Identify which cell holds the provided text, then report its [x, y] central coordinate. 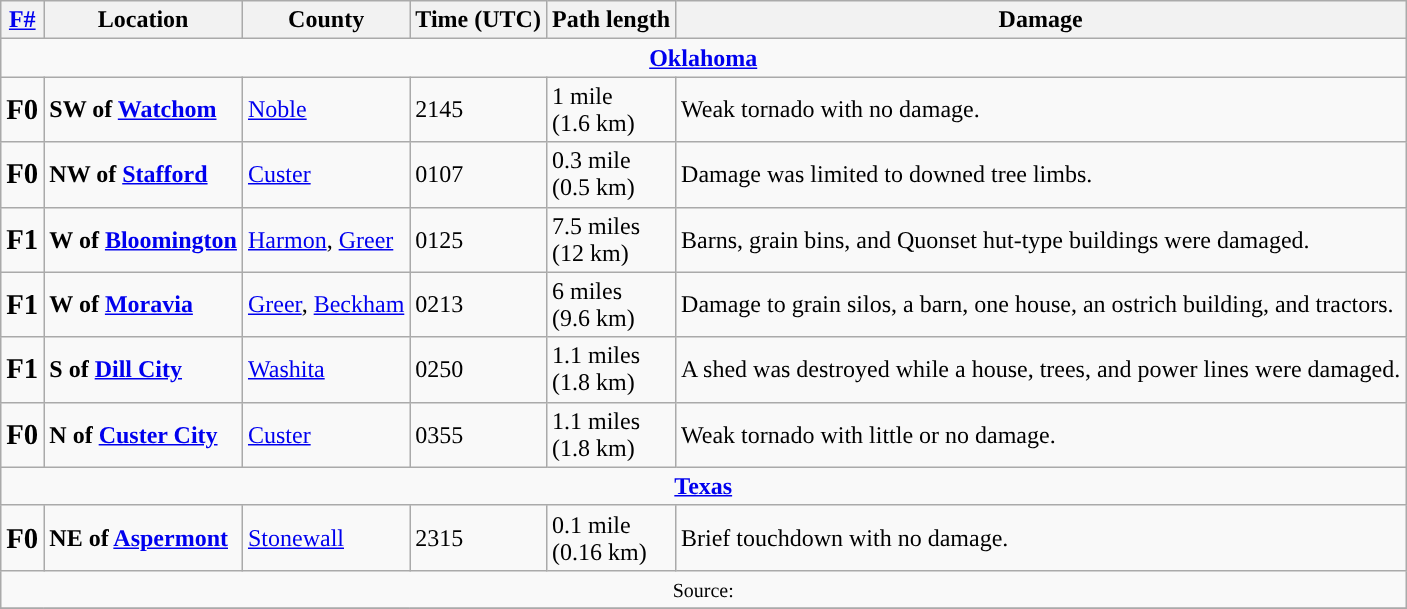
6 miles(9.6 km) [610, 304]
N of Custer City [144, 434]
0355 [478, 434]
Oklahoma [704, 58]
7.5 miles(12 km) [610, 240]
W of Moravia [144, 304]
2315 [478, 538]
Weak tornado with little or no damage. [1041, 434]
0250 [478, 370]
0.3 mile(0.5 km) [610, 174]
Damage [1041, 20]
Weak tornado with no damage. [1041, 110]
0.1 mile(0.16 km) [610, 538]
S of Dill City [144, 370]
Time (UTC) [478, 20]
Damage was limited to downed tree limbs. [1041, 174]
Stonewall [326, 538]
A shed was destroyed while a house, trees, and power lines were damaged. [1041, 370]
Damage to grain silos, a barn, one house, an ostrich building, and tractors. [1041, 304]
1 mile(1.6 km) [610, 110]
Source: [704, 589]
Path length [610, 20]
Harmon, Greer [326, 240]
SW of Watchom [144, 110]
W of Bloomington [144, 240]
0107 [478, 174]
Greer, Beckham [326, 304]
F# [22, 20]
County [326, 20]
Location [144, 20]
Brief touchdown with no damage. [1041, 538]
0125 [478, 240]
Washita [326, 370]
0213 [478, 304]
NW of Stafford [144, 174]
Texas [704, 486]
Noble [326, 110]
NE of Aspermont [144, 538]
Barns, grain bins, and Quonset hut-type buildings were damaged. [1041, 240]
2145 [478, 110]
